Locate the cell with the specified text and output its [X, Y] center coordinate. 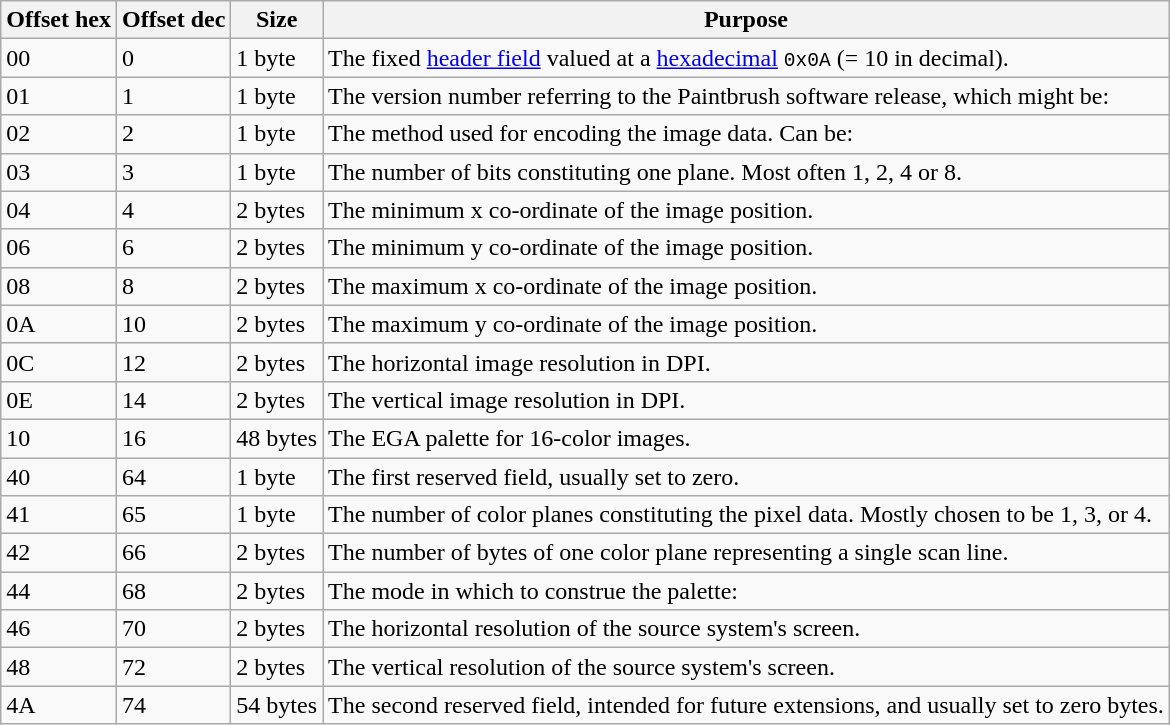
1 [173, 96]
44 [59, 591]
The number of bits constituting one plane. Most often 1, 2, 4 or 8. [746, 172]
68 [173, 591]
46 [59, 629]
The mode in which to construe the palette: [746, 591]
The minimum y co-ordinate of the image position. [746, 248]
The number of color planes constituting the pixel data. Mostly chosen to be 1, 3, or 4. [746, 515]
48 bytes [277, 438]
4A [59, 705]
48 [59, 667]
72 [173, 667]
01 [59, 96]
0E [59, 400]
The vertical image resolution in DPI. [746, 400]
3 [173, 172]
42 [59, 553]
The version number referring to the Paintbrush software release, which might be: [746, 96]
16 [173, 438]
The first reserved field, usually set to zero. [746, 477]
The vertical resolution of the source system's screen. [746, 667]
0C [59, 362]
Size [277, 20]
64 [173, 477]
The fixed header field valued at a hexadecimal 0x0A (= 10 in decimal). [746, 58]
65 [173, 515]
08 [59, 286]
The EGA palette for 16-color images. [746, 438]
66 [173, 553]
2 [173, 134]
Offset hex [59, 20]
06 [59, 248]
70 [173, 629]
03 [59, 172]
The maximum x co-ordinate of the image position. [746, 286]
54 bytes [277, 705]
8 [173, 286]
The number of bytes of one color plane representing a single scan line. [746, 553]
The minimum x co-ordinate of the image position. [746, 210]
04 [59, 210]
The second reserved field, intended for future extensions, and usually set to zero bytes. [746, 705]
12 [173, 362]
Purpose [746, 20]
02 [59, 134]
74 [173, 705]
Offset dec [173, 20]
The method used for encoding the image data. Can be: [746, 134]
41 [59, 515]
0A [59, 324]
40 [59, 477]
0 [173, 58]
The horizontal resolution of the source system's screen. [746, 629]
6 [173, 248]
4 [173, 210]
The maximum y co-ordinate of the image position. [746, 324]
00 [59, 58]
14 [173, 400]
The horizontal image resolution in DPI. [746, 362]
